Detect which cell encompasses the target text, then output its [x, y] center coordinate. 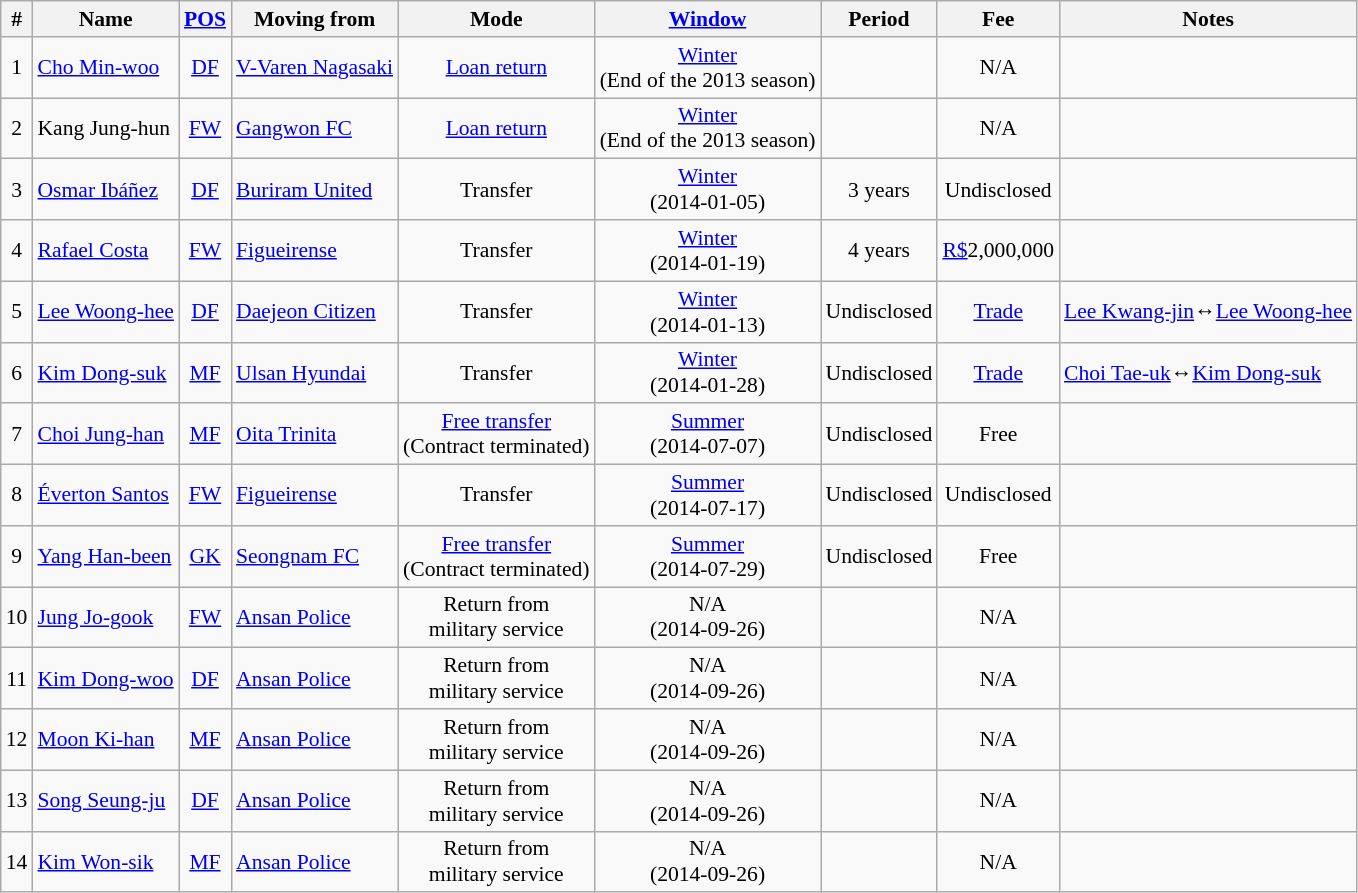
Ulsan Hyundai [314, 372]
Summer(2014-07-07) [708, 434]
Gangwon FC [314, 128]
Summer(2014-07-29) [708, 556]
11 [17, 678]
Oita Trinita [314, 434]
2 [17, 128]
14 [17, 862]
Yang Han-been [105, 556]
Kim Won-sik [105, 862]
Moon Ki-han [105, 740]
Osmar Ibáñez [105, 190]
Winter(2014-01-19) [708, 250]
6 [17, 372]
# [17, 19]
Kim Dong-suk [105, 372]
12 [17, 740]
Summer(2014-07-17) [708, 496]
Buriram United [314, 190]
Éverton Santos [105, 496]
10 [17, 618]
Choi Jung-han [105, 434]
Fee [998, 19]
1 [17, 68]
Song Seung-ju [105, 800]
Lee Kwang-jin↔Lee Woong-hee [1208, 312]
Kim Dong-woo [105, 678]
R$2,000,000 [998, 250]
Mode [496, 19]
9 [17, 556]
Rafael Costa [105, 250]
Kang Jung-hun [105, 128]
Choi Tae-uk↔Kim Dong-suk [1208, 372]
3 years [878, 190]
Daejeon Citizen [314, 312]
4 years [878, 250]
Winter(2014-01-13) [708, 312]
Moving from [314, 19]
V-Varen Nagasaki [314, 68]
Window [708, 19]
Notes [1208, 19]
5 [17, 312]
POS [205, 19]
3 [17, 190]
Jung Jo-gook [105, 618]
Cho Min-woo [105, 68]
8 [17, 496]
Seongnam FC [314, 556]
Lee Woong-hee [105, 312]
Name [105, 19]
13 [17, 800]
Winter(2014-01-28) [708, 372]
4 [17, 250]
Period [878, 19]
Winter(2014-01-05) [708, 190]
7 [17, 434]
GK [205, 556]
